Locate the cell with the specified text and output its (X, Y) center coordinate. 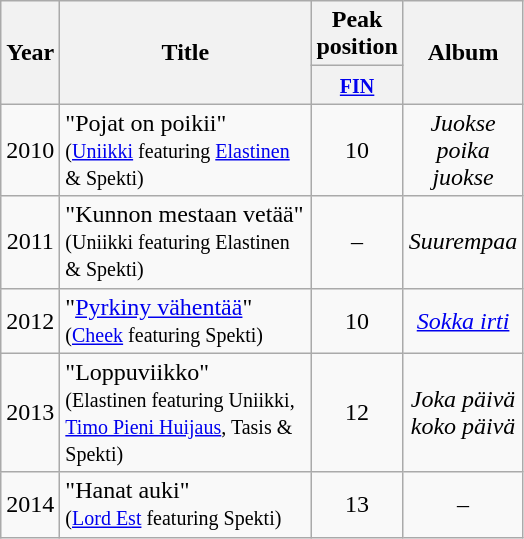
"Hanat auki"(Lord Est featuring Spekti) (186, 504)
FIN (357, 85)
Year (30, 52)
13 (357, 504)
2013 (30, 412)
Album (463, 52)
"Kunnon mestaan vetää"(Uniikki featuring Elastinen & Spekti) (186, 242)
Suurempaa (463, 242)
Juokse poika juokse (463, 150)
Joka päivä koko päivä (463, 412)
2010 (30, 150)
"Pyrkiny vähentää"(Cheek featuring Spekti) (186, 320)
2012 (30, 320)
"Pojat on poikii"(Uniikki featuring Elastinen & Spekti) (186, 150)
2011 (30, 242)
12 (357, 412)
2014 (30, 504)
"Loppuviikko"(Elastinen featuring Uniikki, Timo Pieni Huijaus, Tasis & Spekti) (186, 412)
Title (186, 52)
Peak position (357, 34)
Sokka irti (463, 320)
